Determine the (x, y) coordinate at the center of the cell enclosing the given text.  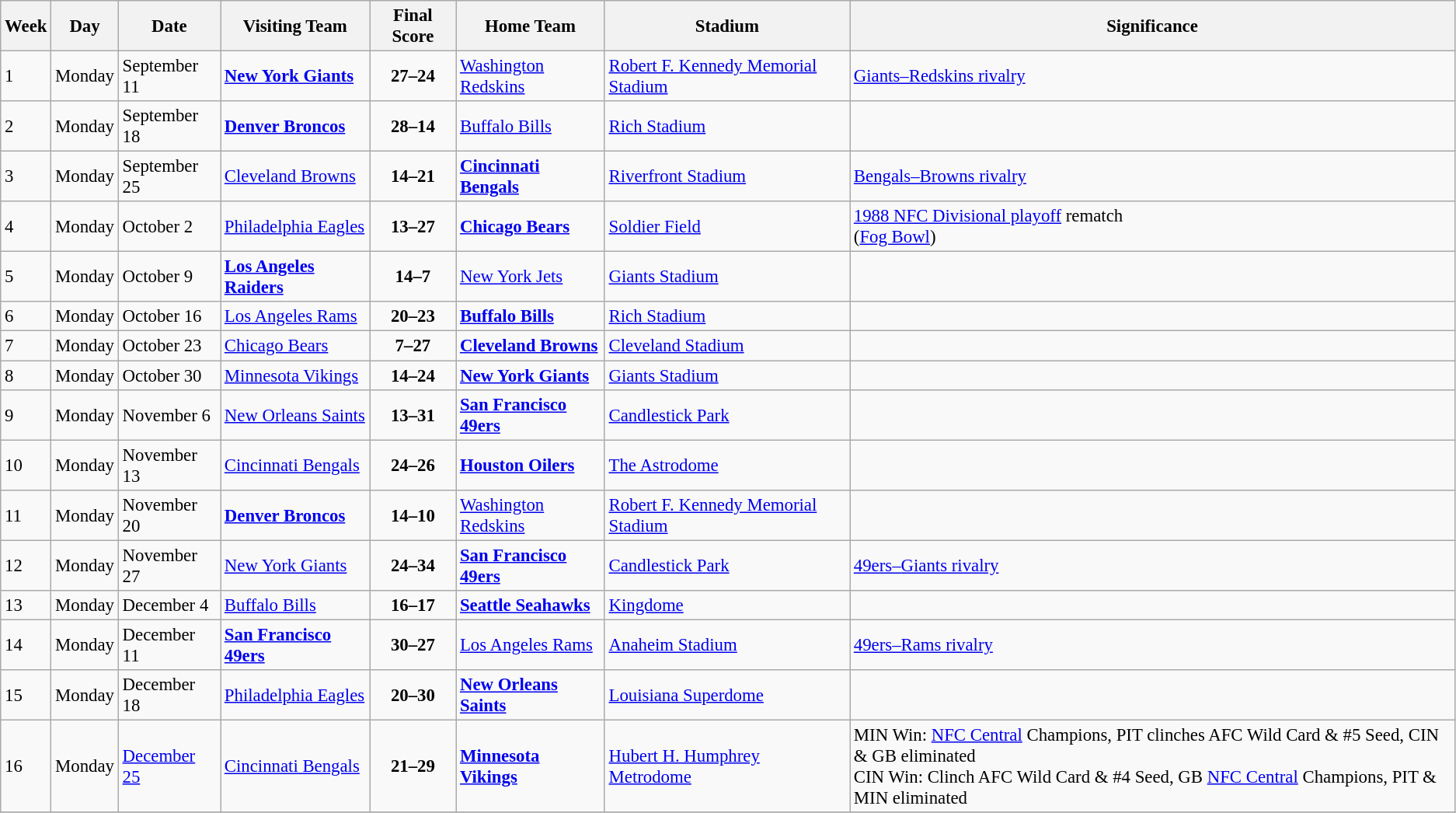
December 25 (169, 766)
11 (26, 515)
October 16 (169, 316)
December 11 (169, 645)
Anaheim Stadium (727, 645)
October 30 (169, 375)
Week (26, 26)
13–27 (413, 227)
September 25 (169, 177)
Los Angeles Raiders (295, 277)
13–31 (413, 415)
27–24 (413, 76)
1988 NFC Divisional playoff rematch(Fog Bowl) (1153, 227)
24–34 (413, 566)
2 (26, 126)
10 (26, 465)
13 (26, 605)
3 (26, 177)
12 (26, 566)
November 13 (169, 465)
November 6 (169, 415)
49ers–Giants rivalry (1153, 566)
Significance (1153, 26)
Final Score (413, 26)
14–7 (413, 277)
14–24 (413, 375)
1 (26, 76)
October 9 (169, 277)
4 (26, 227)
24–26 (413, 465)
8 (26, 375)
Day (85, 26)
Bengals–Browns rivalry (1153, 177)
Stadium (727, 26)
14–21 (413, 177)
October 2 (169, 227)
16–17 (413, 605)
21–29 (413, 766)
Giants–Redskins rivalry (1153, 76)
14 (26, 645)
Seattle Seahawks (531, 605)
Visiting Team (295, 26)
Home Team (531, 26)
November 27 (169, 566)
6 (26, 316)
September 18 (169, 126)
20–23 (413, 316)
15 (26, 695)
Louisiana Superdome (727, 695)
16 (26, 766)
9 (26, 415)
30–27 (413, 645)
The Astrodome (727, 465)
December 4 (169, 605)
December 18 (169, 695)
Houston Oilers (531, 465)
October 23 (169, 346)
20–30 (413, 695)
Kingdome (727, 605)
September 11 (169, 76)
14–10 (413, 515)
Hubert H. Humphrey Metrodome (727, 766)
November 20 (169, 515)
Cleveland Stadium (727, 346)
5 (26, 277)
49ers–Rams rivalry (1153, 645)
New York Jets (531, 277)
Soldier Field (727, 227)
Date (169, 26)
7–27 (413, 346)
Riverfront Stadium (727, 177)
7 (26, 346)
28–14 (413, 126)
